Capture the cell that displays the provided text and extract its [x, y] central coordinate. 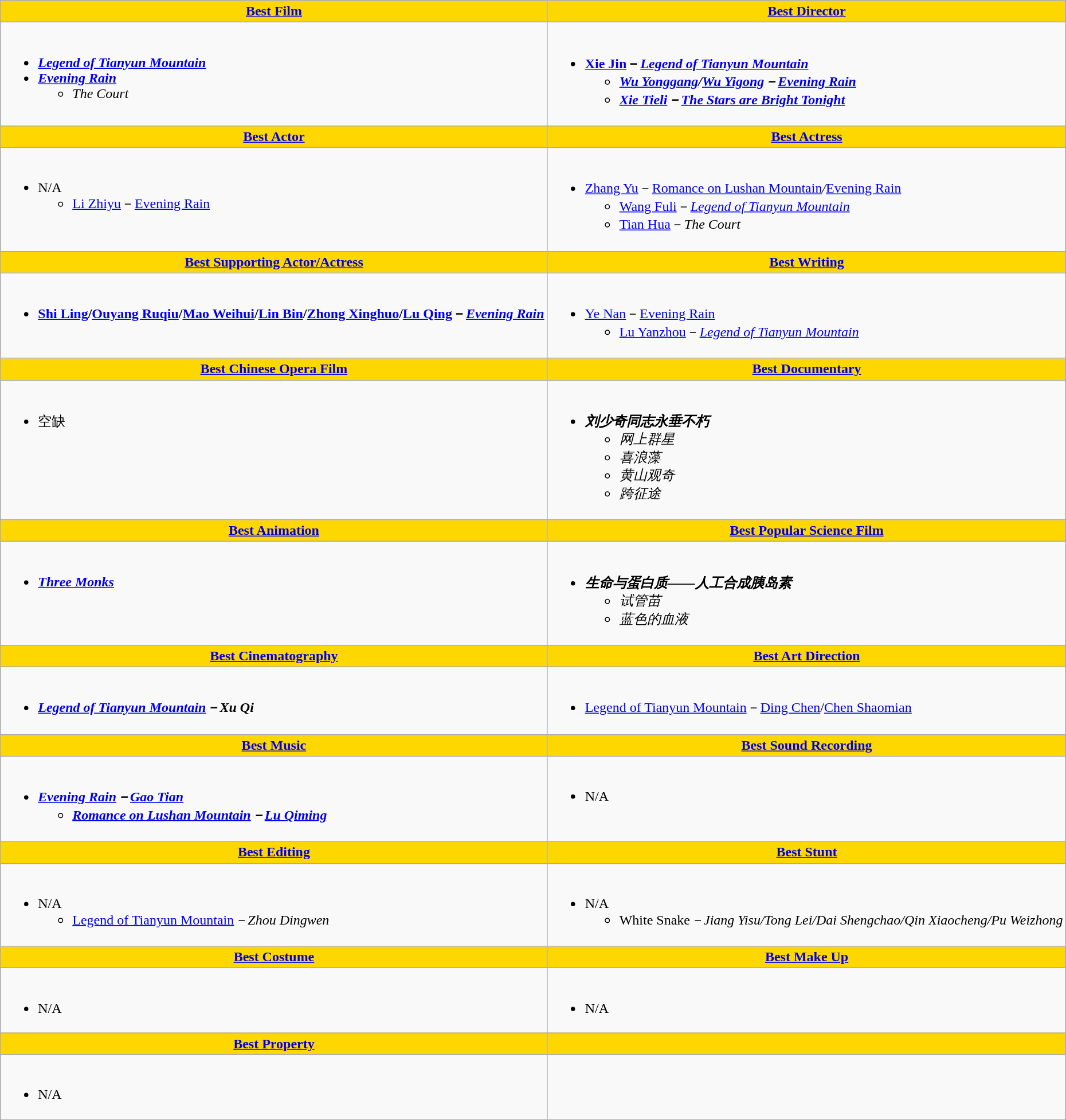
Best Sound Recording [807, 745]
Best Chinese Opera Film [274, 369]
Best Stunt [807, 852]
Best Documentary [807, 369]
Best Animation [274, 531]
Zhang Yu－Romance on Lushan Mountain/Evening RainWang Fuli－Legend of Tianyun MountainTian Hua－The Court [807, 199]
Xie Jin－Legend of Tianyun MountainWu Yonggang/Wu Yigong－Evening RainXie Tieli－The Stars are Bright Tonight [807, 75]
Legend of Tianyun MountainEvening RainThe Court [274, 75]
Best Music [274, 745]
Three Monks [274, 594]
Best Actress [807, 136]
Best Film [274, 11]
Best Cinematography [274, 656]
Best Property [274, 1044]
生命与蛋白质——人工合成胰岛素试管苗蓝色的血液 [807, 594]
Best Director [807, 11]
N/AWhite Snake－Jiang Yisu/Tong Lei/Dai Shengchao/Qin Xiaocheng/Pu Weizhong [807, 904]
Best Editing [274, 852]
Best Costume [274, 957]
Best Art Direction [807, 656]
Evening Rain－Gao TianRomance on Lushan Mountain－Lu Qiming [274, 799]
Best Supporting Actor/Actress [274, 262]
Legend of Tianyun Mountain－Xu Qi [274, 700]
Best Actor [274, 136]
Shi Ling/Ouyang Ruqiu/Mao Weihui/Lin Bin/Zhong Xinghuo/Lu Qing－Evening Rain [274, 315]
Best Make Up [807, 957]
N/ALi Zhiyu－Evening Rain [274, 199]
刘少奇同志永垂不朽网上群星喜浪藻黄山观奇跨征途 [807, 450]
Best Popular Science Film [807, 531]
空缺 [274, 450]
Ye Nan－Evening RainLu Yanzhou－Legend of Tianyun Mountain [807, 315]
Best Writing [807, 262]
Legend of Tianyun Mountain－Ding Chen/Chen Shaomian [807, 700]
N/ALegend of Tianyun Mountain－Zhou Dingwen [274, 904]
